Find where the given text appears and provide that cell's center as (x, y) coordinate. 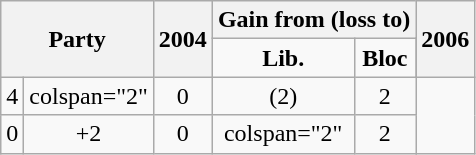
2006 (446, 39)
Party (78, 39)
Bloc (385, 58)
(2) (283, 96)
+2 (89, 134)
Gain from (loss to) (314, 20)
2004 (182, 39)
4 (12, 96)
Lib. (283, 58)
